For the text-containing cell, return its midpoint in (x, y) coordinate format. 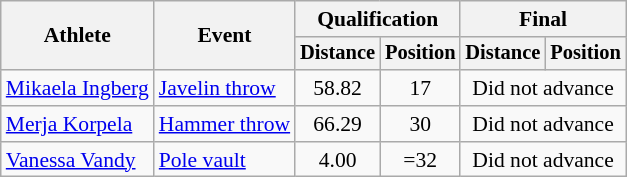
Merja Korpela (78, 124)
Hammer throw (224, 124)
Javelin throw (224, 88)
Event (224, 36)
58.82 (338, 88)
66.29 (338, 124)
Qualification (378, 19)
Athlete (78, 36)
Mikaela Ingberg (78, 88)
30 (420, 124)
Final (542, 19)
17 (420, 88)
